Search for the cell housing the specified text and yield its [X, Y] center coordinate. 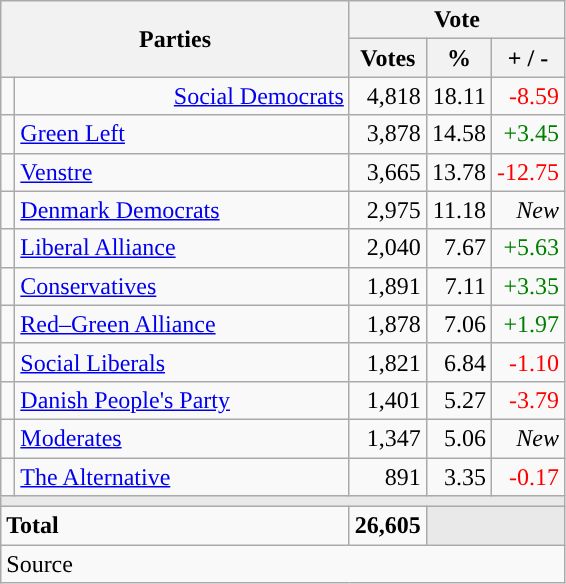
Red–Green Alliance [182, 324]
-1.10 [528, 362]
13.78 [458, 172]
891 [388, 477]
3,665 [388, 172]
The Alternative [182, 477]
14.58 [458, 134]
7.11 [458, 286]
+3.35 [528, 286]
Danish People's Party [182, 400]
6.84 [458, 362]
1,891 [388, 286]
-0.17 [528, 477]
Moderates [182, 438]
11.18 [458, 210]
7.06 [458, 324]
Social Democrats [182, 96]
1,878 [388, 324]
1,821 [388, 362]
26,605 [388, 526]
Vote [456, 20]
% [458, 58]
5.27 [458, 400]
Venstre [182, 172]
Parties [176, 39]
1,401 [388, 400]
2,040 [388, 248]
3.35 [458, 477]
5.06 [458, 438]
3,878 [388, 134]
18.11 [458, 96]
Green Left [182, 134]
Liberal Alliance [182, 248]
Source [283, 564]
2,975 [388, 210]
Total [176, 526]
1,347 [388, 438]
+ / - [528, 58]
4,818 [388, 96]
+5.63 [528, 248]
Denmark Democrats [182, 210]
Conservatives [182, 286]
+1.97 [528, 324]
Social Liberals [182, 362]
-3.79 [528, 400]
-8.59 [528, 96]
-12.75 [528, 172]
+3.45 [528, 134]
Votes [388, 58]
7.67 [458, 248]
